Pinpoint the cell where the given text exists, returning its (x, y) midpoint coordinate. 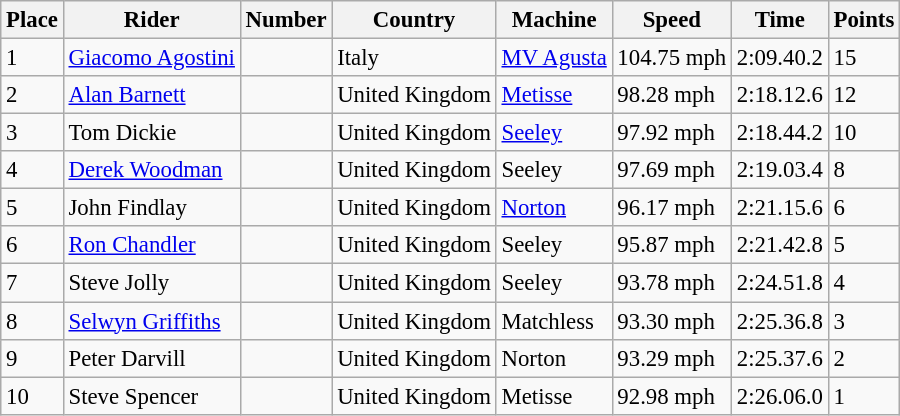
96.17 mph (672, 208)
15 (864, 58)
MV Agusta (554, 58)
7 (32, 283)
2:18.12.6 (780, 95)
Matchless (554, 321)
Tom Dickie (152, 133)
98.28 mph (672, 95)
Derek Woodman (152, 170)
2:26.06.0 (780, 396)
Ron Chandler (152, 245)
97.69 mph (672, 170)
Alan Barnett (152, 95)
Rider (152, 20)
Selwyn Griffiths (152, 321)
97.92 mph (672, 133)
95.87 mph (672, 245)
Country (414, 20)
Time (780, 20)
Steve Spencer (152, 396)
2:21.15.6 (780, 208)
John Findlay (152, 208)
Giacomo Agostini (152, 58)
Steve Jolly (152, 283)
93.29 mph (672, 358)
9 (32, 358)
12 (864, 95)
Number (286, 20)
2:21.42.8 (780, 245)
2:19.03.4 (780, 170)
93.78 mph (672, 283)
2:25.36.8 (780, 321)
Points (864, 20)
2:25.37.6 (780, 358)
Place (32, 20)
2:18.44.2 (780, 133)
92.98 mph (672, 396)
2:24.51.8 (780, 283)
Italy (414, 58)
93.30 mph (672, 321)
Machine (554, 20)
Peter Darvill (152, 358)
2:09.40.2 (780, 58)
Speed (672, 20)
104.75 mph (672, 58)
